Provide the (X, Y) coordinate of the cell's center where the given text is located.  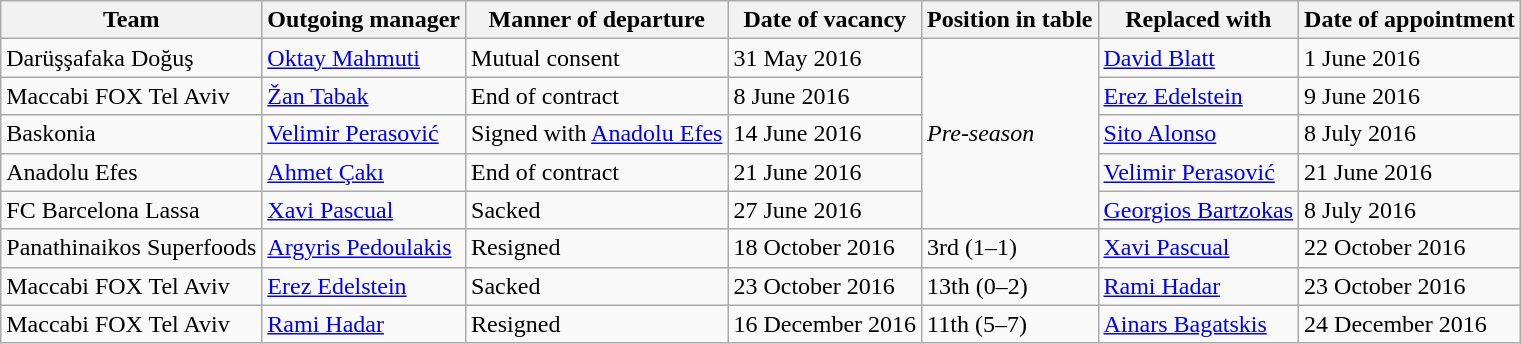
Manner of departure (597, 20)
24 December 2016 (1410, 324)
13th (0–2) (1010, 286)
9 June 2016 (1410, 96)
11th (5–7) (1010, 324)
David Blatt (1198, 58)
Ahmet Çakı (364, 172)
Date of vacancy (825, 20)
Team (132, 20)
27 June 2016 (825, 210)
Panathinaikos Superfoods (132, 248)
Signed with Anadolu Efes (597, 134)
31 May 2016 (825, 58)
Oktay Mahmuti (364, 58)
1 June 2016 (1410, 58)
14 June 2016 (825, 134)
8 June 2016 (825, 96)
3rd (1–1) (1010, 248)
Ainars Bagatskis (1198, 324)
18 October 2016 (825, 248)
Date of appointment (1410, 20)
Baskonia (132, 134)
Position in table (1010, 20)
Outgoing manager (364, 20)
Anadolu Efes (132, 172)
FC Barcelona Lassa (132, 210)
16 December 2016 (825, 324)
Sito Alonso (1198, 134)
Pre-season (1010, 134)
Darüşşafaka Doğuş (132, 58)
Mutual consent (597, 58)
22 October 2016 (1410, 248)
Argyris Pedoulakis (364, 248)
Žan Tabak (364, 96)
Replaced with (1198, 20)
Georgios Bartzokas (1198, 210)
